Determine the [X, Y] coordinate at the center of the cell enclosing the given text.  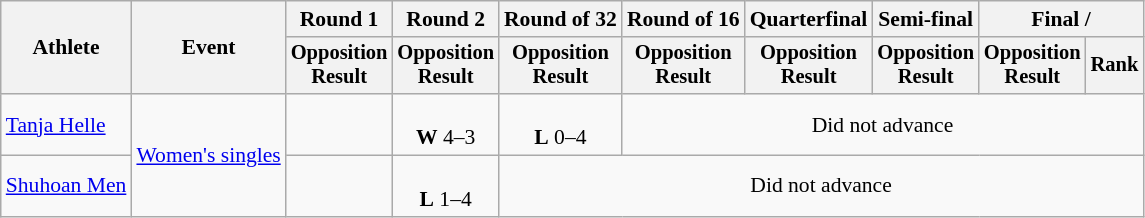
L 1–4 [446, 186]
W 4–3 [446, 124]
Final / [1061, 19]
L 0–4 [560, 124]
Shuhoan Men [66, 186]
Rank [1115, 66]
Round 1 [340, 19]
Women's singles [208, 155]
Quarterfinal [809, 19]
Tanja Helle [66, 124]
Round of 32 [560, 19]
Semi-final [926, 19]
Athlete [66, 48]
Event [208, 48]
Round 2 [446, 19]
Round of 16 [684, 19]
